Determine the (X, Y) coordinate at the center of the cell enclosing the given text.  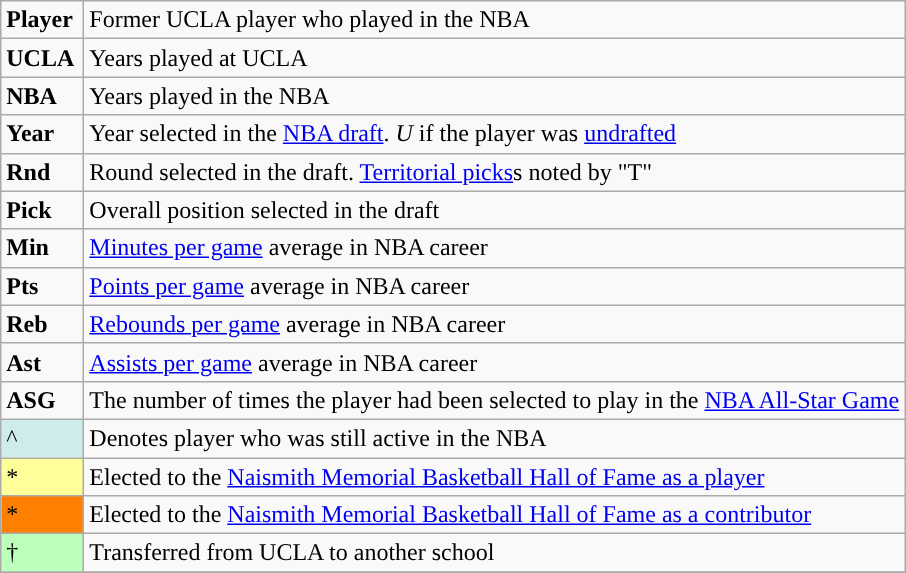
Reb (42, 324)
Minutes per game average in NBA career (494, 248)
Assists per game average in NBA career (494, 362)
Player (42, 20)
Years played in the NBA (494, 96)
ASG (42, 400)
Rebounds per game average in NBA career (494, 324)
Round selected in the draft. Territorial pickss noted by "T" (494, 172)
Denotes player who was still active in the NBA (494, 438)
The number of times the player had been selected to play in the NBA All-Star Game (494, 400)
^ (42, 438)
Points per game average in NBA career (494, 286)
Rnd (42, 172)
Elected to the Naismith Memorial Basketball Hall of Fame as a contributor (494, 515)
Pts (42, 286)
Elected to the Naismith Memorial Basketball Hall of Fame as a player (494, 477)
Ast (42, 362)
Transferred from UCLA to another school (494, 553)
NBA (42, 96)
Min (42, 248)
Former UCLA player who played in the NBA (494, 20)
Overall position selected in the draft (494, 210)
Pick (42, 210)
Year selected in the NBA draft. U if the player was undrafted (494, 134)
Years played at UCLA (494, 58)
Year (42, 134)
UCLA (42, 58)
† (42, 553)
